Search for the cell housing the specified text and yield its (X, Y) center coordinate. 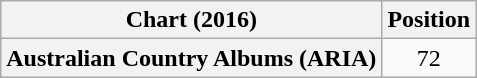
Chart (2016) (192, 20)
72 (429, 58)
Australian Country Albums (ARIA) (192, 58)
Position (429, 20)
